Find where the given text appears and provide that cell's center as [x, y] coordinate. 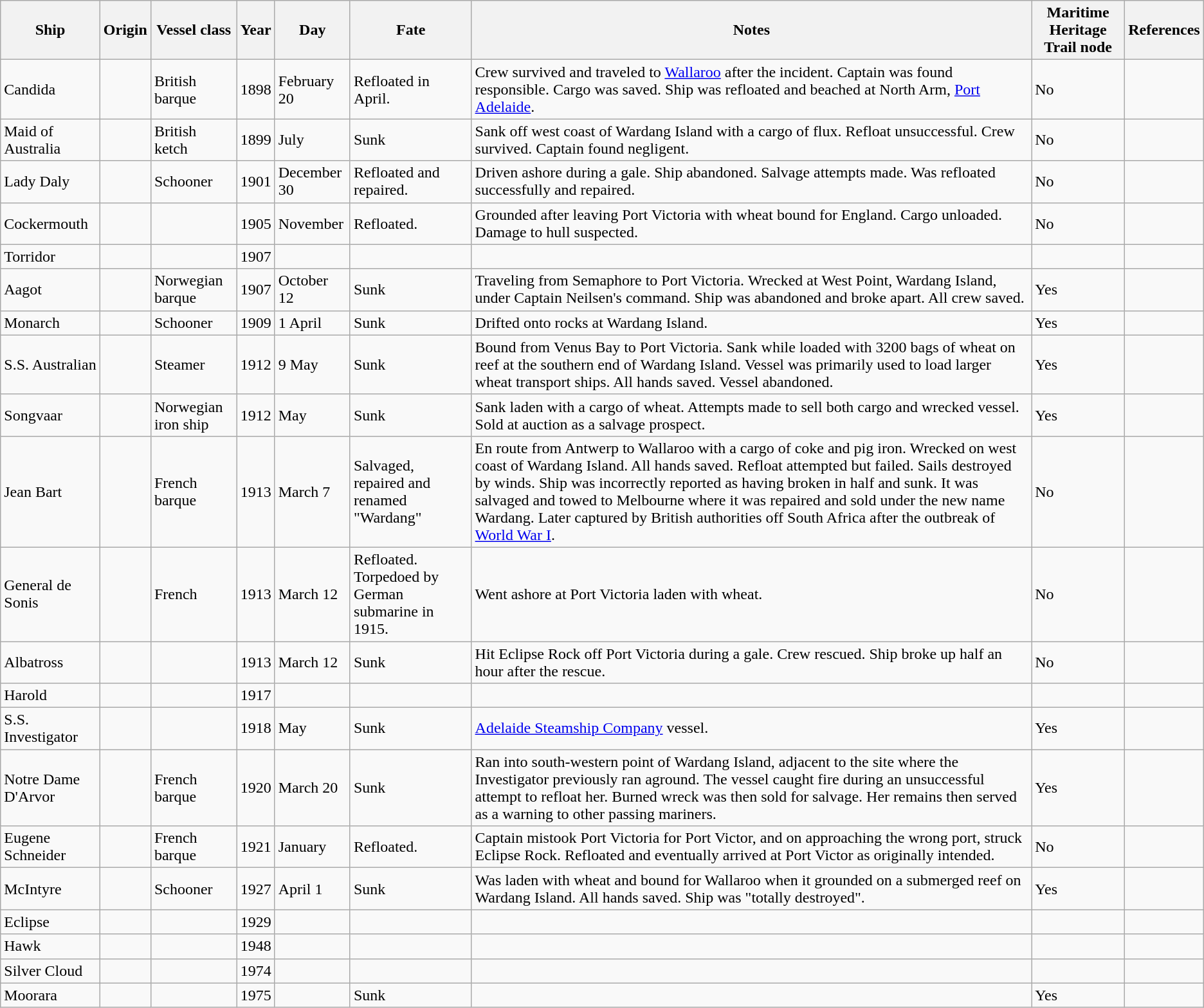
Vessel class [194, 30]
Sank laden with a cargo of wheat. Attempts made to sell both cargo and wrecked vessel. Sold at auction as a salvage prospect. [751, 415]
1975 [256, 995]
July [313, 140]
Went ashore at Port Victoria laden with wheat. [751, 594]
1927 [256, 888]
1917 [256, 696]
Eclipse [50, 922]
December 30 [313, 181]
Moorara [50, 995]
9 May [313, 364]
1 April [313, 323]
Aagot [50, 289]
S.S. Australian [50, 364]
April 1 [313, 888]
Ship [50, 30]
1974 [256, 971]
Fate [410, 30]
1948 [256, 946]
Eugene Schneider [50, 847]
British ketch [194, 140]
Salvaged, repaired and renamed "Wardang" [410, 491]
Refloated. Torpedoed by German submarine in 1915. [410, 594]
Refloated in April. [410, 89]
French [194, 594]
Origin [125, 30]
March 20 [313, 788]
1901 [256, 181]
January [313, 847]
Notre Dame D'Arvor [50, 788]
Driven ashore during a gale. Ship abandoned. Salvage attempts made. Was refloated successfully and repaired. [751, 181]
Drifted onto rocks at Wardang Island. [751, 323]
British barque [194, 89]
S.S. Investigator [50, 729]
1899 [256, 140]
General de Sonis [50, 594]
Torridor [50, 256]
November [313, 224]
Monarch [50, 323]
Hit Eclipse Rock off Port Victoria during a gale. Crew rescued. Ship broke up half an hour after the rescue. [751, 662]
Cockermouth [50, 224]
Silver Cloud [50, 971]
Adelaide Steamship Company vessel. [751, 729]
Harold [50, 696]
Maid of Australia [50, 140]
Notes [751, 30]
March 7 [313, 491]
1905 [256, 224]
Jean Bart [50, 491]
Day [313, 30]
1918 [256, 729]
Albatross [50, 662]
1909 [256, 323]
Steamer [194, 364]
February 20 [313, 89]
Maritime Heritage Trail node [1078, 30]
Norwegian iron ship [194, 415]
Songvaar [50, 415]
Candida [50, 89]
1898 [256, 89]
McIntyre [50, 888]
Refloated and repaired. [410, 181]
Grounded after leaving Port Victoria with wheat bound for England. Cargo unloaded. Damage to hull suspected. [751, 224]
Hawk [50, 946]
1929 [256, 922]
Lady Daly [50, 181]
1921 [256, 847]
Norwegian barque [194, 289]
1920 [256, 788]
Year [256, 30]
Was laden with wheat and bound for Wallaroo when it grounded on a submerged reef on Wardang Island. All hands saved. Ship was "totally destroyed". [751, 888]
References [1164, 30]
October 12 [313, 289]
Sank off west coast of Wardang Island with a cargo of flux. Refloat unsuccessful. Crew survived. Captain found negligent. [751, 140]
